Locate the cell with the specified text and output its (x, y) center coordinate. 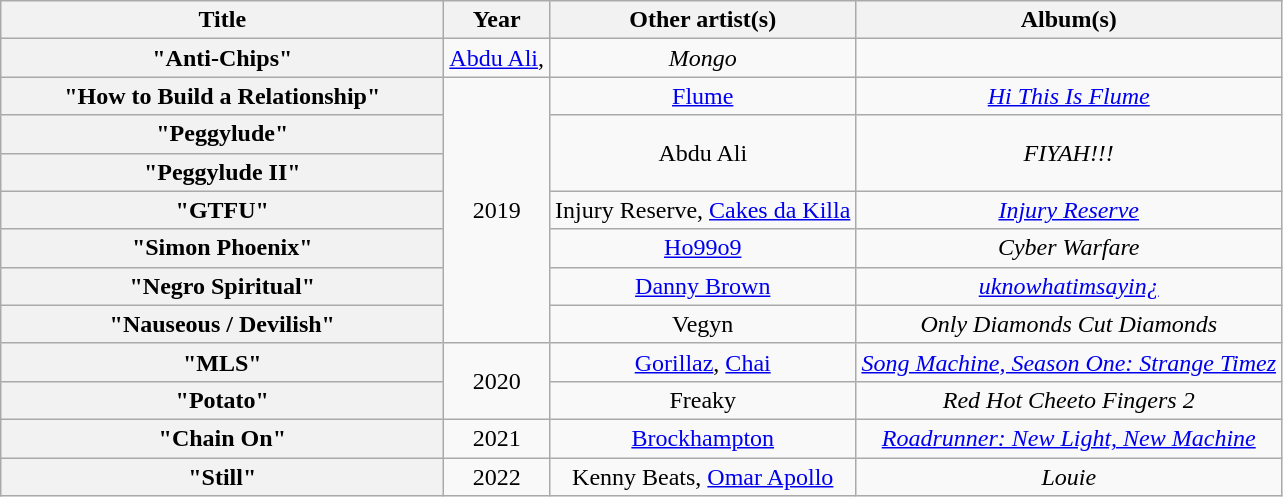
"MLS" (222, 362)
Flume (703, 96)
Album(s) (1069, 20)
2019 (497, 210)
FIYAH!!! (1069, 153)
Mongo (703, 58)
Song Machine, Season One: Strange Timez (1069, 362)
"Peggylude II" (222, 172)
Other artist(s) (703, 20)
Abdu Ali, (497, 58)
Cyber Warfare (1069, 248)
Danny Brown (703, 286)
Gorillaz, Chai (703, 362)
"Nauseous / Devilish" (222, 324)
"Anti-Chips" (222, 58)
Louie (1069, 477)
2020 (497, 381)
Title (222, 20)
Abdu Ali (703, 153)
Injury Reserve (1069, 210)
Brockhampton (703, 438)
Ho99o9 (703, 248)
uknowhatimsayin¿ (1069, 286)
2022 (497, 477)
"Still" (222, 477)
Roadrunner: New Light, New Machine (1069, 438)
Vegyn (703, 324)
Injury Reserve, Cakes da Killa (703, 210)
"Simon Phoenix" (222, 248)
"Potato" (222, 400)
Freaky (703, 400)
2021 (497, 438)
Only Diamonds Cut Diamonds (1069, 324)
"How to Build a Relationship" (222, 96)
"Peggylude" (222, 134)
Kenny Beats, Omar Apollo (703, 477)
Year (497, 20)
Red Hot Cheeto Fingers 2 (1069, 400)
Hi This Is Flume (1069, 96)
"GTFU" (222, 210)
"Negro Spiritual" (222, 286)
"Chain On" (222, 438)
